Locate the cell with the specified text and output its [X, Y] center coordinate. 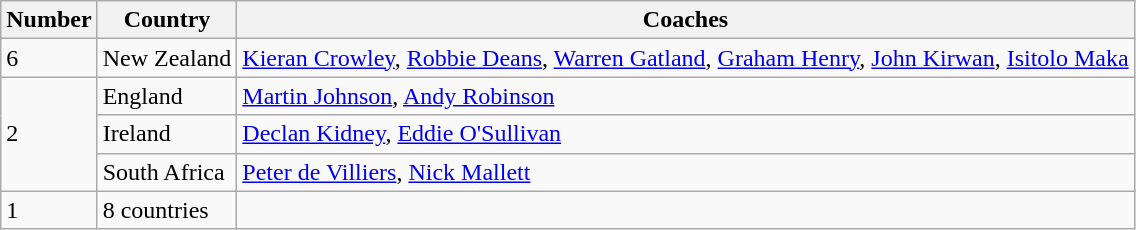
Ireland [167, 134]
8 countries [167, 210]
Peter de Villiers, Nick Mallett [686, 172]
Kieran Crowley, Robbie Deans, Warren Gatland, Graham Henry, John Kirwan, Isitolo Maka [686, 58]
Coaches [686, 20]
1 [49, 210]
New Zealand [167, 58]
Country [167, 20]
Martin Johnson, Andy Robinson [686, 96]
South Africa [167, 172]
Declan Kidney, Eddie O'Sullivan [686, 134]
2 [49, 134]
6 [49, 58]
Number [49, 20]
England [167, 96]
